For the text-containing cell, return its midpoint in [X, Y] coordinate format. 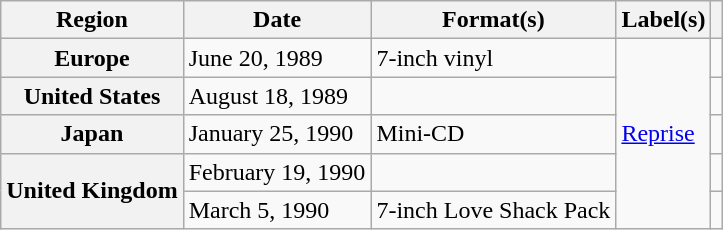
Reprise [664, 134]
7-inch Love Shack Pack [494, 210]
February 19, 1990 [277, 172]
7-inch vinyl [494, 58]
Format(s) [494, 20]
June 20, 1989 [277, 58]
March 5, 1990 [277, 210]
Region [92, 20]
Japan [92, 134]
August 18, 1989 [277, 96]
Date [277, 20]
Europe [92, 58]
Mini-CD [494, 134]
Label(s) [664, 20]
United Kingdom [92, 191]
United States [92, 96]
January 25, 1990 [277, 134]
